Return (x, y) of the center of cell containing provided text 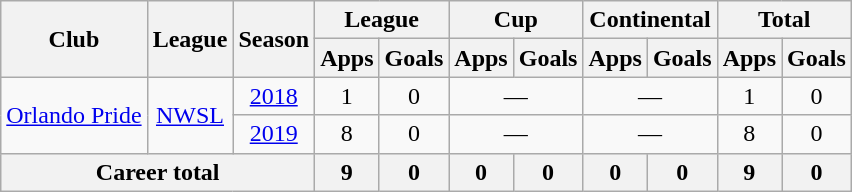
Orlando Pride (74, 115)
Total (784, 20)
2019 (274, 134)
Club (74, 39)
Career total (158, 172)
Continental (650, 20)
NWSL (190, 115)
2018 (274, 96)
Season (274, 39)
Cup (516, 20)
